Capture the cell that displays the provided text and extract its (X, Y) central coordinate. 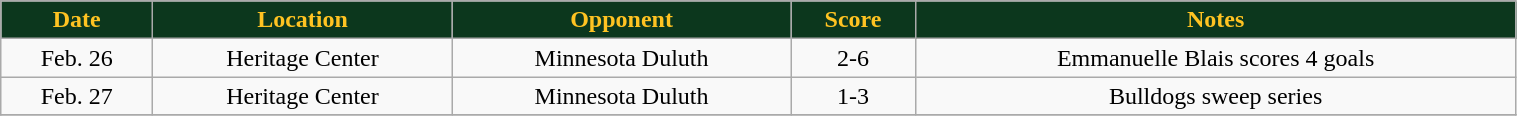
Feb. 26 (77, 58)
Score (853, 20)
2-6 (853, 58)
Date (77, 20)
1-3 (853, 96)
Opponent (622, 20)
Emmanuelle Blais scores 4 goals (1216, 58)
Feb. 27 (77, 96)
Location (302, 20)
Bulldogs sweep series (1216, 96)
Notes (1216, 20)
